Provide the [x, y] coordinate of the cell's center where the given text is located.  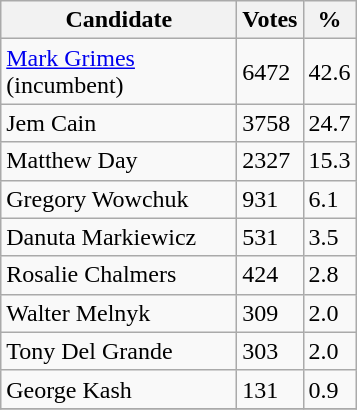
931 [270, 199]
15.3 [330, 161]
2.8 [330, 275]
Danuta Markiewicz [119, 237]
Votes [270, 20]
531 [270, 237]
131 [270, 389]
309 [270, 313]
Walter Melnyk [119, 313]
2327 [270, 161]
Mark Grimes (incumbent) [119, 72]
Tony Del Grande [119, 351]
303 [270, 351]
424 [270, 275]
% [330, 20]
42.6 [330, 72]
Jem Cain [119, 123]
3758 [270, 123]
6472 [270, 72]
Matthew Day [119, 161]
Rosalie Chalmers [119, 275]
George Kash [119, 389]
Gregory Wowchuk [119, 199]
0.9 [330, 389]
Candidate [119, 20]
24.7 [330, 123]
3.5 [330, 237]
6.1 [330, 199]
